Scan for the cell matching the given text and deliver its (X, Y) coordinate at center. 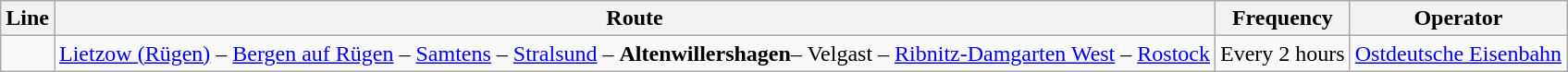
Route (635, 18)
Every 2 hours (1283, 54)
Lietzow (Rügen) – Bergen auf Rügen – Samtens – Stralsund – Altenwillershagen– Velgast – Ribnitz-Damgarten West – Rostock (635, 54)
Ostdeutsche Eisenbahn (1458, 54)
Operator (1458, 18)
Line (28, 18)
Frequency (1283, 18)
